Output the (x, y) coordinate of the center of the cell containing the given text.  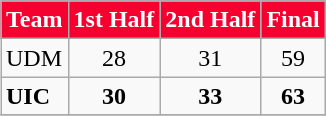
1st Half (114, 20)
59 (293, 58)
2nd Half (210, 20)
28 (114, 58)
63 (293, 96)
30 (114, 96)
UIC (34, 96)
31 (210, 58)
UDM (34, 58)
33 (210, 96)
Team (34, 20)
Final (293, 20)
